Extract the [x, y] coordinate from the center of the cell holding the provided text.  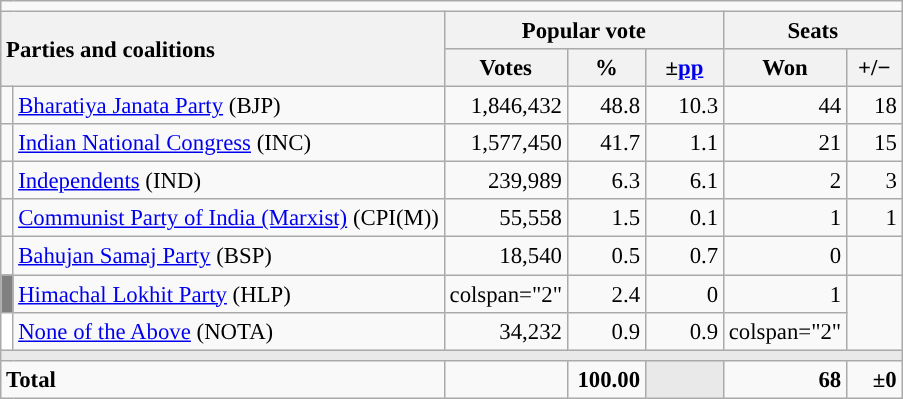
239,989 [506, 181]
6.1 [684, 181]
Parties and coalitions [222, 50]
0.7 [684, 256]
Independents (IND) [228, 181]
100.00 [606, 379]
1,577,450 [506, 143]
1,846,432 [506, 106]
2.4 [606, 294]
48.8 [606, 106]
44 [784, 106]
15 [874, 143]
Communist Party of India (Marxist) (CPI(M)) [228, 219]
Indian National Congress (INC) [228, 143]
1.1 [684, 143]
Seats [812, 31]
±0 [874, 379]
3 [874, 181]
18,540 [506, 256]
Himachal Lokhit Party (HLP) [228, 294]
55,558 [506, 219]
41.7 [606, 143]
None of the Above (NOTA) [228, 331]
21 [784, 143]
+/− [874, 68]
6.3 [606, 181]
Popular vote [584, 31]
Votes [506, 68]
68 [784, 379]
Won [784, 68]
18 [874, 106]
2 [784, 181]
% [606, 68]
Bahujan Samaj Party (BSP) [228, 256]
0.1 [684, 219]
0.5 [606, 256]
Total [222, 379]
10.3 [684, 106]
34,232 [506, 331]
±pp [684, 68]
1.5 [606, 219]
Bharatiya Janata Party (BJP) [228, 106]
